Locate the cell with the specified text and output its [x, y] center coordinate. 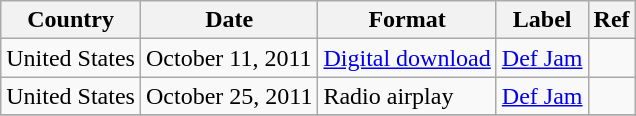
October 25, 2011 [228, 96]
Ref [612, 20]
October 11, 2011 [228, 58]
Date [228, 20]
Digital download [407, 58]
Format [407, 20]
Country [71, 20]
Radio airplay [407, 96]
Label [542, 20]
